From the cell containing the given text, extract its center point as (X, Y) coordinate. 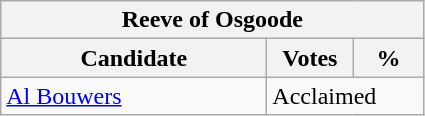
Reeve of Osgoode (212, 20)
Votes (310, 58)
Acclaimed (346, 96)
Al Bouwers (134, 96)
Candidate (134, 58)
% (388, 58)
